Find where the given text appears and provide that cell's center as (X, Y) coordinate. 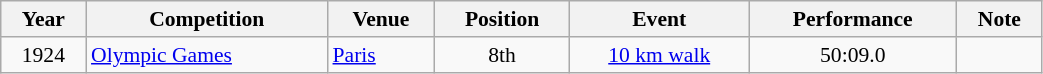
10 km walk (660, 55)
Paris (380, 55)
1924 (44, 55)
Event (660, 19)
Position (502, 19)
50:09.0 (853, 55)
Competition (207, 19)
Note (1000, 19)
Venue (380, 19)
Olympic Games (207, 55)
8th (502, 55)
Performance (853, 19)
Year (44, 19)
